For the text-containing cell, return its midpoint in (X, Y) coordinate format. 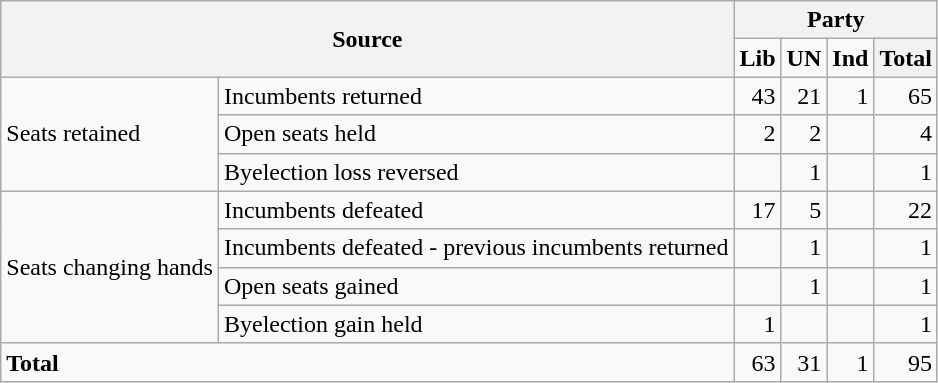
Incumbents returned (476, 96)
65 (906, 96)
63 (758, 362)
21 (804, 96)
5 (804, 210)
Seats changing hands (110, 267)
Byelection loss reversed (476, 172)
Lib (758, 58)
Source (368, 39)
31 (804, 362)
4 (906, 134)
Incumbents defeated (476, 210)
Ind (850, 58)
Open seats held (476, 134)
Party (836, 20)
22 (906, 210)
17 (758, 210)
43 (758, 96)
95 (906, 362)
Seats retained (110, 134)
Byelection gain held (476, 324)
Open seats gained (476, 286)
UN (804, 58)
Incumbents defeated - previous incumbents returned (476, 248)
